Locate the cell with the specified text and output its [x, y] center coordinate. 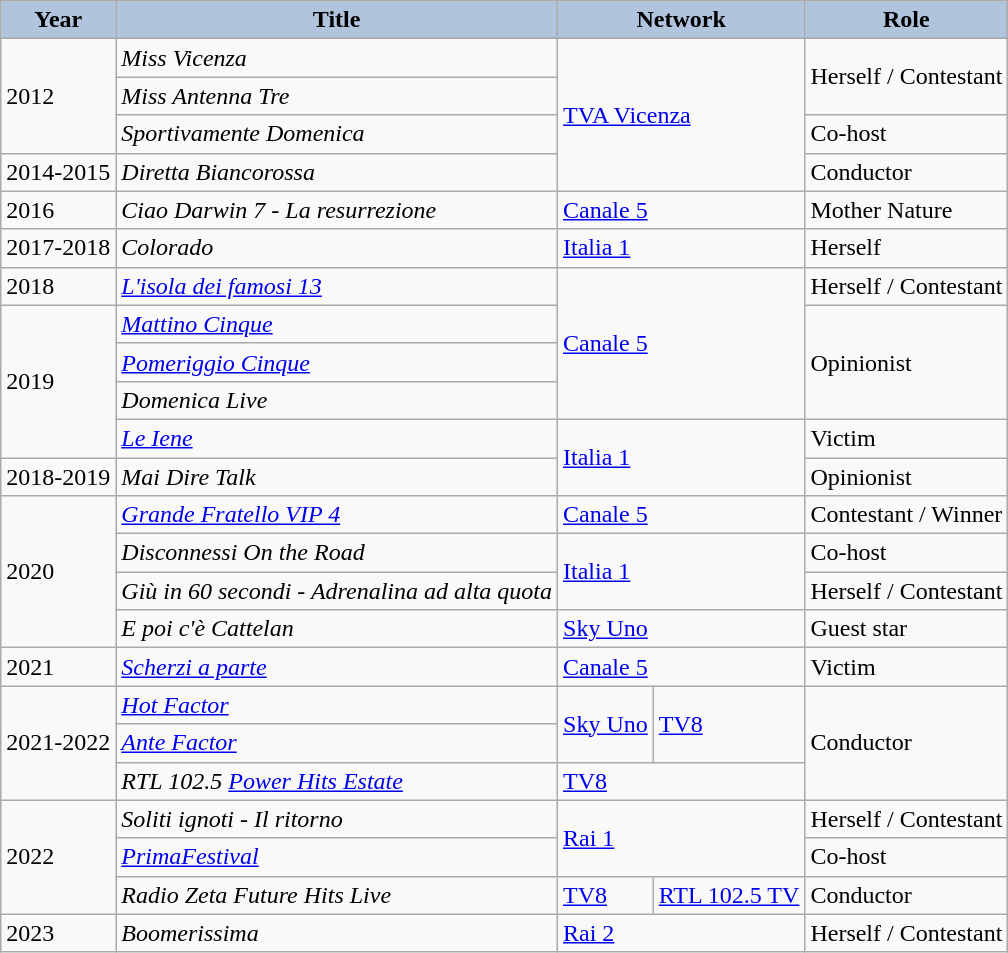
Diretta Biancorossa [337, 172]
2021 [58, 667]
Pomeriggio Cinque [337, 362]
L'isola dei famosi 13 [337, 286]
RTL 102.5 Power Hits Estate [337, 781]
Mattino Cinque [337, 324]
PrimaFestival [337, 857]
2020 [58, 572]
2012 [58, 96]
Colorado [337, 248]
Miss Vicenza [337, 58]
Network [682, 20]
Scherzi a parte [337, 667]
Mai Dire Talk [337, 477]
E poi c'è Cattelan [337, 629]
Title [337, 20]
2019 [58, 381]
Boomerissima [337, 933]
2018 [58, 286]
2018-2019 [58, 477]
Mother Nature [906, 210]
Herself [906, 248]
Year [58, 20]
2022 [58, 857]
Domenica Live [337, 400]
Grande Fratello VIP 4 [337, 515]
Rai 2 [682, 933]
Giù in 60 secondi - Adrenalina ad alta quota [337, 591]
Role [906, 20]
Rai 1 [682, 838]
Sportivamente Domenica [337, 134]
Radio Zeta Future Hits Live [337, 895]
Ante Factor [337, 743]
Ciao Darwin 7 - La resurrezione [337, 210]
2016 [58, 210]
Miss Antenna Tre [337, 96]
TVA Vicenza [682, 115]
Soliti ignoti - Il ritorno [337, 819]
Disconnessi On the Road [337, 553]
RTL 102.5 TV [729, 895]
Hot Factor [337, 705]
Contestant / Winner [906, 515]
2021-2022 [58, 743]
Guest star [906, 629]
2014-2015 [58, 172]
2023 [58, 933]
Le Iene [337, 438]
2017-2018 [58, 248]
